Find where the given text appears and provide that cell's center as [x, y] coordinate. 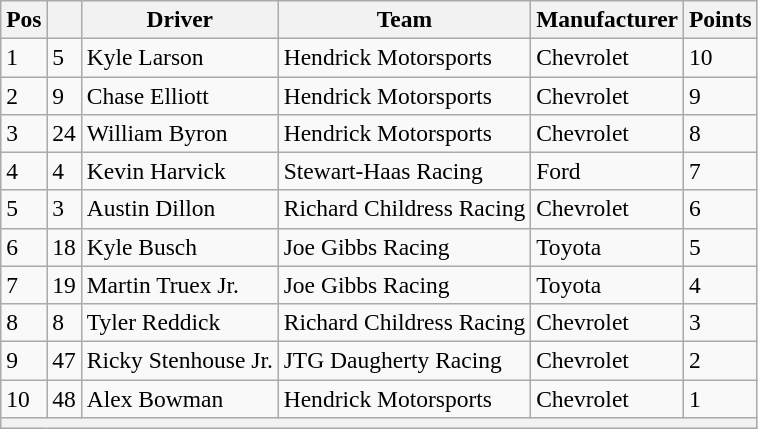
Alex Bowman [180, 398]
Martin Truex Jr. [180, 285]
Tyler Reddick [180, 322]
Manufacturer [608, 19]
Ricky Stenhouse Jr. [180, 360]
JTG Daugherty Racing [404, 360]
Chase Elliott [180, 95]
Points [720, 19]
Ford [608, 171]
Pos [24, 19]
48 [64, 398]
Stewart-Haas Racing [404, 171]
24 [64, 133]
47 [64, 360]
18 [64, 247]
Kyle Larson [180, 57]
William Byron [180, 133]
Kevin Harvick [180, 171]
Austin Dillon [180, 209]
Driver [180, 19]
Team [404, 19]
19 [64, 285]
Kyle Busch [180, 247]
